From the cell containing the given text, extract its center point as (X, Y) coordinate. 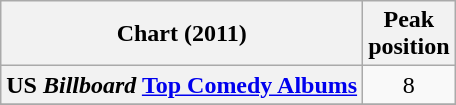
8 (409, 85)
US Billboard Top Comedy Albums (182, 85)
Peakposition (409, 34)
Chart (2011) (182, 34)
